Provide the (x, y) coordinate of the cell's center where the given text is located.  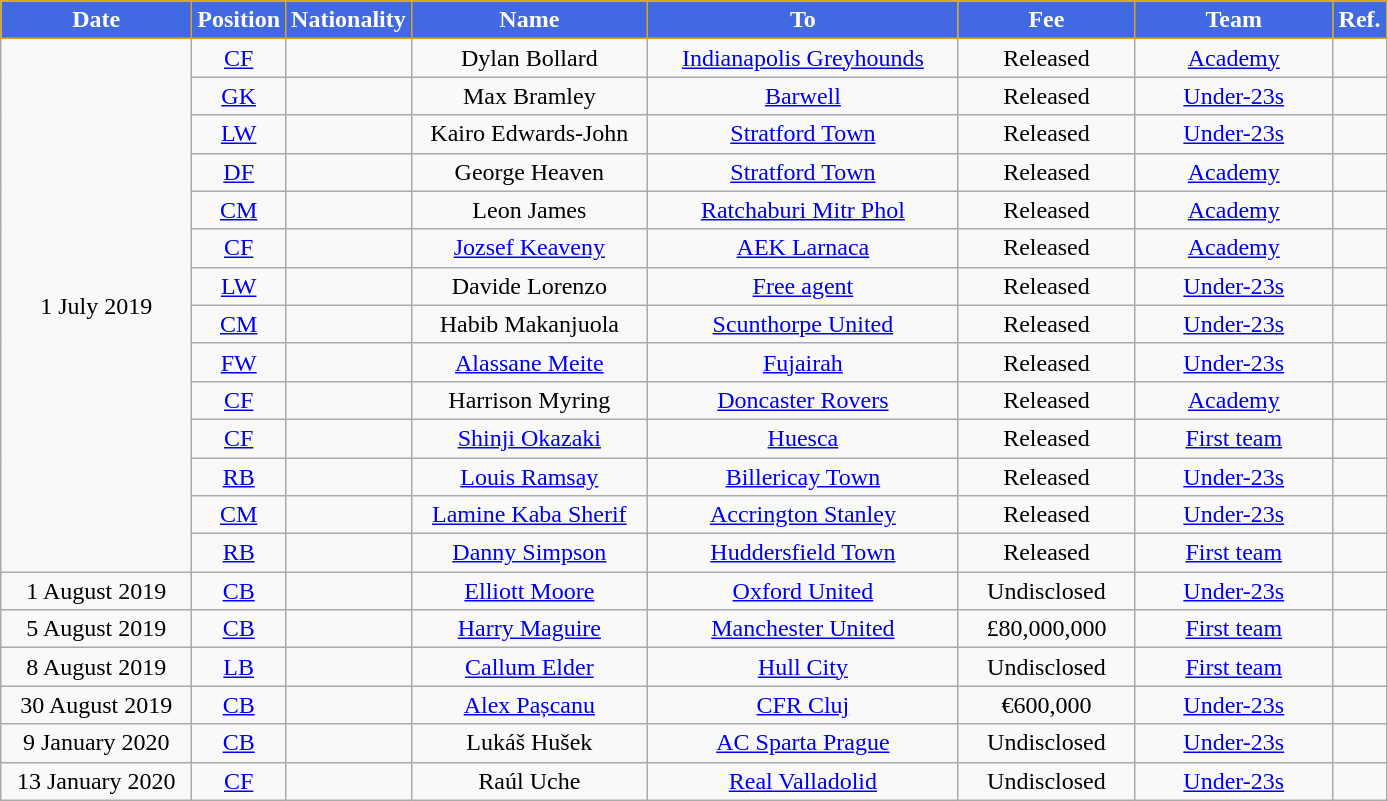
LB (239, 667)
Dylan Bollard (529, 58)
George Heaven (529, 172)
Free agent (802, 286)
Fujairah (802, 362)
Ref. (1360, 20)
Elliott Moore (529, 591)
Oxford United (802, 591)
£80,000,000 (1046, 629)
Real Valladolid (802, 781)
Lamine Kaba Sherif (529, 515)
Danny Simpson (529, 553)
Louis Ramsay (529, 477)
Fee (1046, 20)
Kairo Edwards-John (529, 134)
Jozsef Keaveny (529, 248)
Barwell (802, 96)
Date (96, 20)
13 January 2020 (96, 781)
Shinji Okazaki (529, 438)
Indianapolis Greyhounds (802, 58)
Harry Maguire (529, 629)
€600,000 (1046, 705)
1 August 2019 (96, 591)
Scunthorpe United (802, 324)
Team (1234, 20)
Accrington Stanley (802, 515)
5 August 2019 (96, 629)
Ratchaburi Mitr Phol (802, 210)
Max Bramley (529, 96)
Lukáš Hušek (529, 743)
AC Sparta Prague (802, 743)
FW (239, 362)
Alassane Meite (529, 362)
To (802, 20)
Doncaster Rovers (802, 400)
Habib Makanjuola (529, 324)
30 August 2019 (96, 705)
Huesca (802, 438)
Billericay Town (802, 477)
Hull City (802, 667)
8 August 2019 (96, 667)
1 July 2019 (96, 306)
Position (239, 20)
Davide Lorenzo (529, 286)
Nationality (349, 20)
Manchester United (802, 629)
AEK Larnaca (802, 248)
DF (239, 172)
Name (529, 20)
CFR Cluj (802, 705)
GK (239, 96)
Harrison Myring (529, 400)
9 January 2020 (96, 743)
Huddersfield Town (802, 553)
Raúl Uche (529, 781)
Callum Elder (529, 667)
Alex Pașcanu (529, 705)
Leon James (529, 210)
